Pinpoint the cell where the given text exists, returning its [x, y] midpoint coordinate. 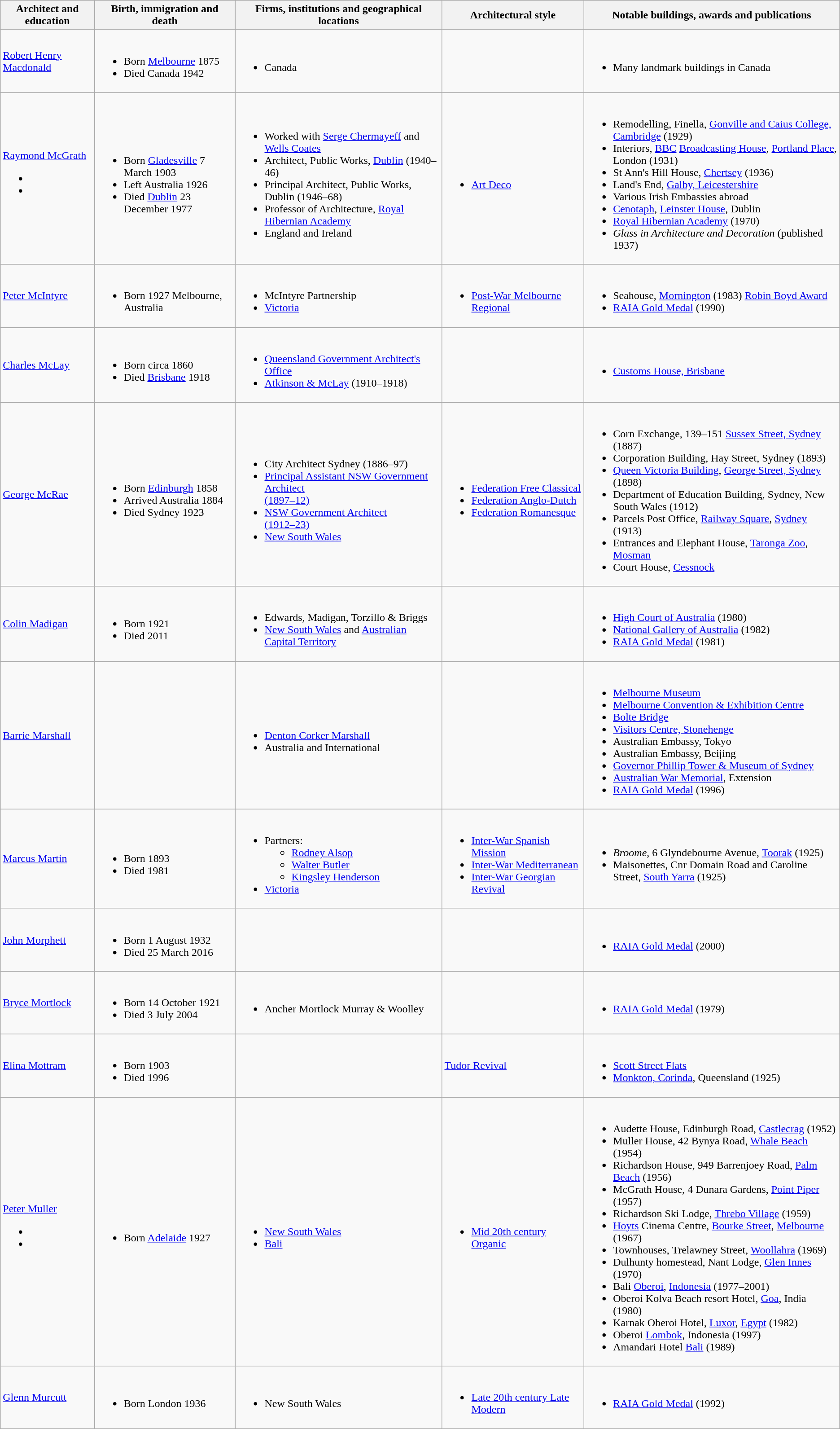
George McRae [48, 494]
Customs House, Brisbane [712, 365]
Glenn Murcutt [48, 1398]
Inter-War Spanish MissionInter-War MediterraneanInter-War Georgian Revival [513, 858]
Birth, immigration and death [165, 15]
Firms, institutions and geographical locations [338, 15]
Bryce Mortlock [48, 1002]
Queensland Government Architect's OfficeAtkinson & McLay (1910–1918) [338, 365]
Born Melbourne 1875Died Canada 1942 [165, 61]
RAIA Gold Medal (1992) [712, 1398]
Born 1927 Melbourne, Australia [165, 296]
Born London 1936 [165, 1398]
Notable buildings, awards and publications [712, 15]
Late 20th century Late Modern [513, 1398]
Denton Corker MarshallAustralia and International [338, 735]
Partners:Rodney AlsopWalter ButlerKingsley HendersonVictoria [338, 858]
Scott Street FlatsMonkton, Corinda, Queensland (1925) [712, 1065]
Born 1921Died 2011 [165, 624]
Barrie Marshall [48, 735]
Born 1 August 1932Died 25 March 2016 [165, 940]
Born Gladesville 7 March 1903Left Australia 1926Died Dublin 23 December 1977 [165, 179]
Seahouse, Mornington (1983) Robin Boyd AwardRAIA Gold Medal (1990) [712, 296]
Tudor Revival [513, 1065]
Born 14 October 1921Died 3 July 2004 [165, 1002]
John Morphett [48, 940]
Colin Madigan [48, 624]
Architectural style [513, 15]
Born 1893Died 1981 [165, 858]
Canada [338, 61]
McIntyre PartnershipVictoria [338, 296]
Raymond McGrath [48, 179]
Ancher Mortlock Murray & Woolley [338, 1002]
Born circa 1860Died Brisbane 1918 [165, 365]
City Architect Sydney (1886–97)Principal Assistant NSW Government Architect(1897–12)NSW Government Architect(1912–23)New South Wales [338, 494]
Born 1903Died 1996 [165, 1065]
Marcus Martin [48, 858]
Elina Mottram [48, 1065]
Mid 20th century Organic [513, 1232]
Post-War Melbourne Regional [513, 296]
Many landmark buildings in Canada [712, 61]
Architect and education [48, 15]
New South Wales [338, 1398]
Charles McLay [48, 365]
Broome, 6 Glyndebourne Avenue, Toorak (1925)Maisonettes, Cnr Domain Road and Caroline Street, South Yarra (1925) [712, 858]
RAIA Gold Medal (1979) [712, 1002]
Robert Henry Macdonald [48, 61]
Art Deco [513, 179]
Peter McIntyre [48, 296]
High Court of Australia (1980)National Gallery of Australia (1982)RAIA Gold Medal (1981) [712, 624]
RAIA Gold Medal (2000) [712, 940]
Peter Muller [48, 1232]
Born Edinburgh 1858Arrived Australia 1884Died Sydney 1923 [165, 494]
Born Adelaide 1927 [165, 1232]
Federation Free ClassicalFederation Anglo-DutchFederation Romanesque [513, 494]
New South WalesBali [338, 1232]
Edwards, Madigan, Torzillo & BriggsNew South Wales and Australian Capital Territory [338, 624]
